Detect which cell encompasses the target text, then output its [X, Y] center coordinate. 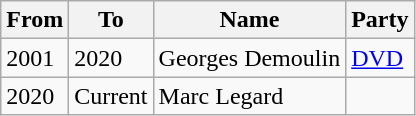
Party [380, 20]
Name [250, 20]
2001 [35, 58]
From [35, 20]
DVD [380, 58]
Georges Demoulin [250, 58]
Current [111, 96]
Marc Legard [250, 96]
To [111, 20]
